Locate the cell with the specified text and output its [X, Y] center coordinate. 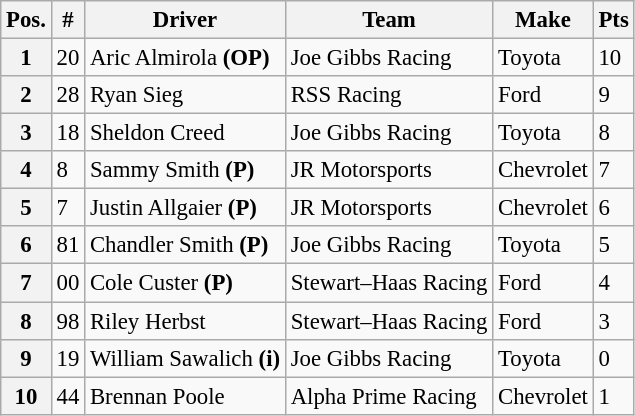
Sheldon Creed [186, 133]
28 [68, 95]
William Sawalich (i) [186, 358]
00 [68, 283]
81 [68, 245]
18 [68, 133]
Chandler Smith (P) [186, 245]
Pts [614, 20]
Ryan Sieg [186, 95]
2 [26, 95]
# [68, 20]
Aric Almirola (OP) [186, 58]
Riley Herbst [186, 321]
Pos. [26, 20]
0 [614, 358]
Team [388, 20]
20 [68, 58]
RSS Racing [388, 95]
Alpha Prime Racing [388, 396]
Driver [186, 20]
19 [68, 358]
98 [68, 321]
Make [543, 20]
Cole Custer (P) [186, 283]
Justin Allgaier (P) [186, 208]
Sammy Smith (P) [186, 170]
44 [68, 396]
Brennan Poole [186, 396]
